Return the [x, y] coordinate for the center point of the cell that contains the specified text.  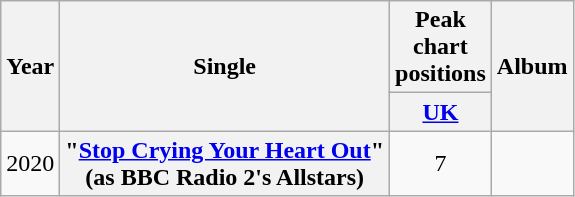
Year [30, 66]
UK [441, 112]
2020 [30, 164]
Single [225, 66]
Album [532, 66]
7 [441, 164]
Peak chart positions [441, 47]
"Stop Crying Your Heart Out"(as BBC Radio 2's Allstars) [225, 164]
